Extract the (x, y) coordinate from the center of the cell holding the provided text.  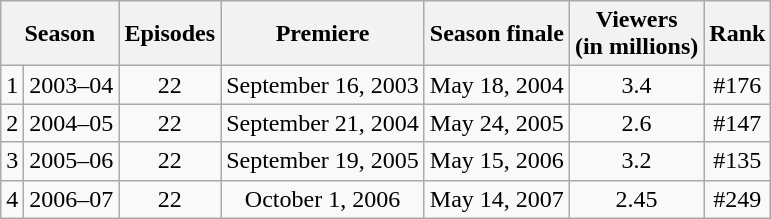
May 24, 2005 (496, 123)
September 16, 2003 (323, 85)
Rank (738, 34)
2006–07 (72, 199)
2 (12, 123)
3.4 (636, 85)
2.6 (636, 123)
2004–05 (72, 123)
4 (12, 199)
1 (12, 85)
2005–06 (72, 161)
May 14, 2007 (496, 199)
2.45 (636, 199)
#176 (738, 85)
Episodes (170, 34)
Season (60, 34)
#147 (738, 123)
September 21, 2004 (323, 123)
May 18, 2004 (496, 85)
2003–04 (72, 85)
3.2 (636, 161)
#249 (738, 199)
#135 (738, 161)
3 (12, 161)
September 19, 2005 (323, 161)
May 15, 2006 (496, 161)
Season finale (496, 34)
Viewers(in millions) (636, 34)
October 1, 2006 (323, 199)
Premiere (323, 34)
